Locate the cell with the specified text and output its (x, y) center coordinate. 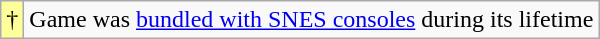
Game was bundled with SNES consoles during its lifetime (312, 20)
† (12, 20)
